Identify which cell holds the provided text, then report its [x, y] central coordinate. 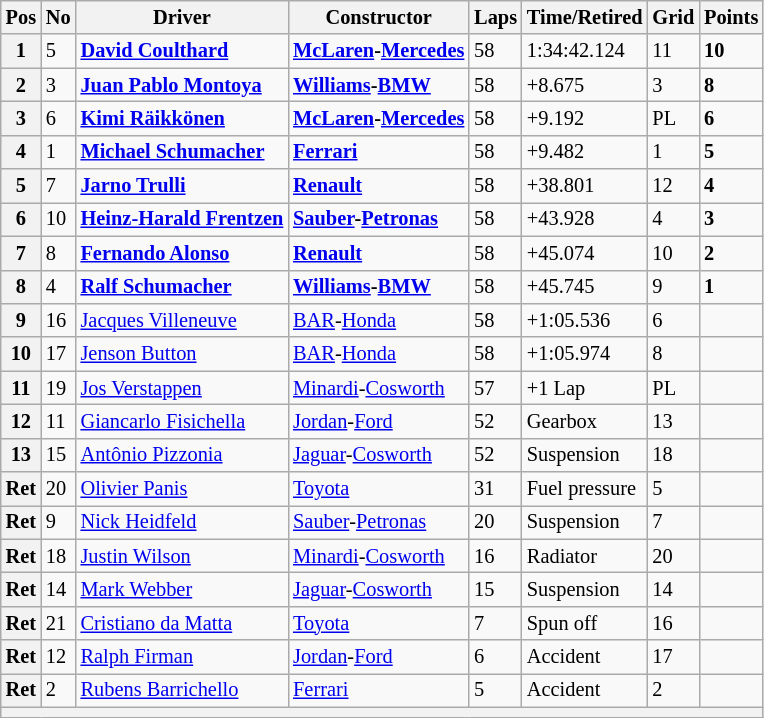
+1:05.536 [585, 320]
19 [58, 388]
Time/Retired [585, 17]
Heinz-Harald Frentzen [182, 219]
Ralph Firman [182, 657]
+1 Lap [585, 388]
Spun off [585, 623]
Driver [182, 17]
Cristiano da Matta [182, 623]
Grid [674, 17]
Giancarlo Fisichella [182, 421]
Jos Verstappen [182, 388]
David Coulthard [182, 51]
+43.928 [585, 219]
Olivier Panis [182, 489]
1:34:42.124 [585, 51]
Juan Pablo Montoya [182, 85]
Gearbox [585, 421]
+8.675 [585, 85]
57 [496, 388]
+45.745 [585, 287]
Fernando Alonso [182, 253]
Michael Schumacher [182, 152]
21 [58, 623]
+9.192 [585, 118]
Radiator [585, 556]
Justin Wilson [182, 556]
Jacques Villeneuve [182, 320]
Fuel pressure [585, 489]
Nick Heidfeld [182, 522]
Ralf Schumacher [182, 287]
Kimi Räikkönen [182, 118]
Antônio Pizzonia [182, 455]
Constructor [378, 17]
Pos [21, 17]
Laps [496, 17]
Points [731, 17]
+45.074 [585, 253]
31 [496, 489]
No [58, 17]
Rubens Barrichello [182, 690]
Mark Webber [182, 589]
Jarno Trulli [182, 186]
+38.801 [585, 186]
+1:05.974 [585, 354]
+9.482 [585, 152]
Jenson Button [182, 354]
